Pinpoint the cell where the given text exists, returning its (x, y) midpoint coordinate. 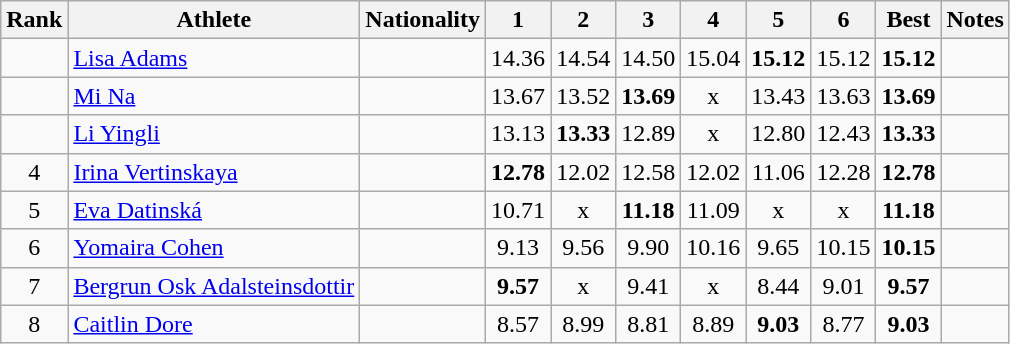
Yomaira Cohen (214, 248)
8.77 (844, 324)
Mi Na (214, 96)
8.81 (648, 324)
3 (648, 20)
Best (908, 20)
Rank (34, 20)
12.58 (648, 172)
Bergrun Osk Adalsteinsdottir (214, 286)
7 (34, 286)
9.01 (844, 286)
10.71 (518, 210)
12.80 (778, 134)
14.36 (518, 58)
12.43 (844, 134)
13.43 (778, 96)
10.16 (714, 248)
8.99 (584, 324)
2 (584, 20)
14.54 (584, 58)
1 (518, 20)
9.90 (648, 248)
Athlete (214, 20)
Irina Vertinskaya (214, 172)
13.13 (518, 134)
9.65 (778, 248)
11.09 (714, 210)
8 (34, 324)
12.28 (844, 172)
Notes (975, 20)
8.44 (778, 286)
9.41 (648, 286)
8.89 (714, 324)
Caitlin Dore (214, 324)
9.56 (584, 248)
8.57 (518, 324)
9.13 (518, 248)
15.04 (714, 58)
Eva Datinská (214, 210)
13.52 (584, 96)
Nationality (423, 20)
13.63 (844, 96)
Lisa Adams (214, 58)
13.67 (518, 96)
12.89 (648, 134)
Li Yingli (214, 134)
14.50 (648, 58)
11.06 (778, 172)
